Scan for the cell matching the given text and deliver its (X, Y) coordinate at center. 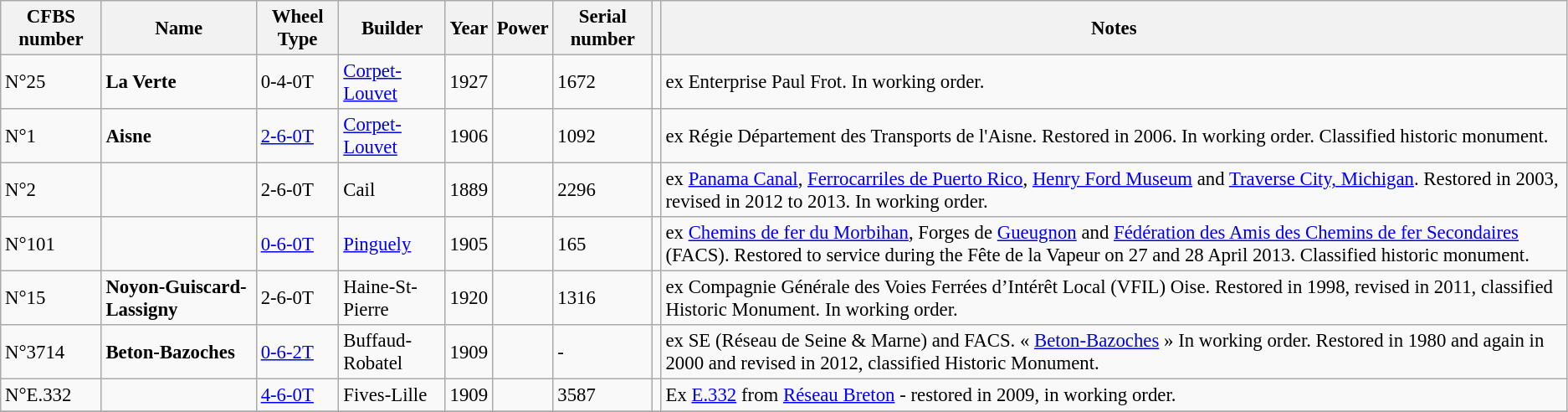
Name (179, 28)
N°3714 (51, 352)
Buffaud-Robatel (392, 352)
La Verte (179, 82)
1672 (602, 82)
4-6-0T (298, 395)
N°101 (51, 245)
0-6-0T (298, 245)
1092 (602, 136)
- (602, 352)
CFBS number (51, 28)
165 (602, 245)
Notes (1114, 28)
Beton-Bazoches (179, 352)
0-6-2T (298, 352)
Power (522, 28)
Pinguely (392, 245)
0-4-0T (298, 82)
1920 (469, 298)
1889 (469, 191)
ex Régie Département des Transports de l'Aisne. Restored in 2006. In working order. Classified historic monument. (1114, 136)
N°E.332 (51, 395)
2296 (602, 191)
Year (469, 28)
Fives-Lille (392, 395)
ex Enterprise Paul Frot. In working order. (1114, 82)
Builder (392, 28)
3587 (602, 395)
Ex E.332 from Réseau Breton - restored in 2009, in working order. (1114, 395)
N°25 (51, 82)
N°15 (51, 298)
Cail (392, 191)
Serial number (602, 28)
1927 (469, 82)
1905 (469, 245)
Aisne (179, 136)
Haine-St-Pierre (392, 298)
N°1 (51, 136)
1316 (602, 298)
1906 (469, 136)
Wheel Type (298, 28)
N°2 (51, 191)
Noyon-Guiscard-Lassigny (179, 298)
